Capture the cell that displays the provided text and extract its [X, Y] central coordinate. 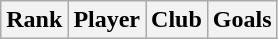
Goals [242, 20]
Player [107, 20]
Club [177, 20]
Rank [34, 20]
